Locate the cell with the specified text and output its (X, Y) center coordinate. 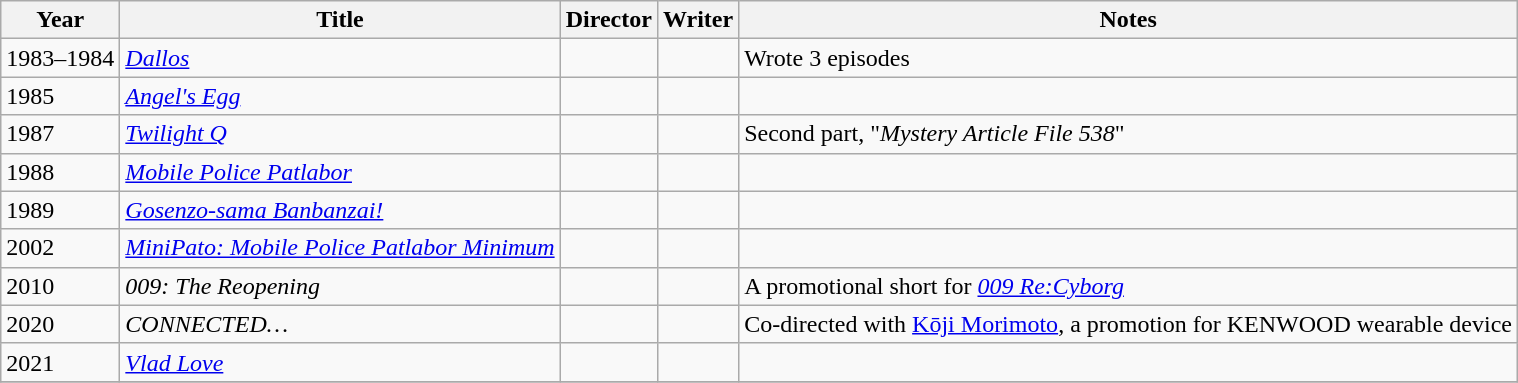
2002 (60, 248)
Angel's Egg (340, 96)
1983–1984 (60, 58)
1985 (60, 96)
009: The Reopening (340, 286)
Wrote 3 episodes (1128, 58)
Mobile Police Patlabor (340, 172)
Writer (698, 20)
Second part, "Mystery Article File 538" (1128, 134)
Dallos (340, 58)
2021 (60, 362)
Notes (1128, 20)
Title (340, 20)
MiniPato: Mobile Police Patlabor Minimum (340, 248)
Co-directed with Kōji Morimoto, a promotion for KENWOOD wearable device (1128, 324)
Director (608, 20)
1989 (60, 210)
1987 (60, 134)
2020 (60, 324)
Year (60, 20)
CONNECTED… (340, 324)
Gosenzo-sama Banbanzai! (340, 210)
1988 (60, 172)
2010 (60, 286)
Vlad Love (340, 362)
Twilight Q (340, 134)
A promotional short for 009 Re:Cyborg (1128, 286)
